Search for the cell housing the specified text and yield its [X, Y] center coordinate. 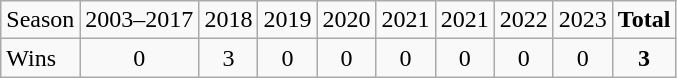
2020 [346, 20]
2023 [582, 20]
Season [40, 20]
2018 [228, 20]
2022 [524, 20]
Wins [40, 58]
Total [644, 20]
2003–2017 [140, 20]
2019 [288, 20]
